For the text-containing cell, return its midpoint in (X, Y) coordinate format. 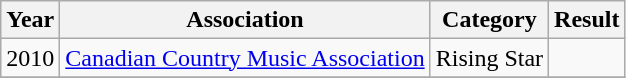
Year (30, 20)
Association (245, 20)
2010 (30, 58)
Rising Star (489, 58)
Canadian Country Music Association (245, 58)
Category (489, 20)
Result (587, 20)
